Locate the cell with the specified text and output its [X, Y] center coordinate. 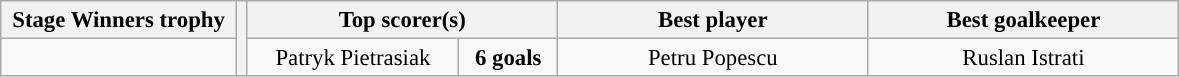
Petru Popescu [714, 58]
Best goalkeeper [1024, 20]
Stage Winners trophy [119, 20]
Patryk Pietrasiak [353, 58]
6 goals [508, 58]
Best player [714, 20]
Ruslan Istrati [1024, 58]
Top scorer(s) [402, 20]
